Output the [x, y] coordinate of the center of the cell containing the given text.  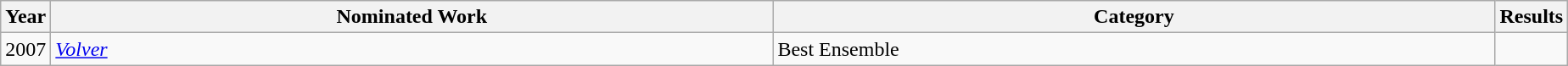
Best Ensemble [1134, 49]
Volver [412, 49]
Year [25, 17]
2007 [25, 49]
Category [1134, 17]
Nominated Work [412, 17]
Results [1532, 17]
